Output the [X, Y] coordinate of the center of the cell containing the given text.  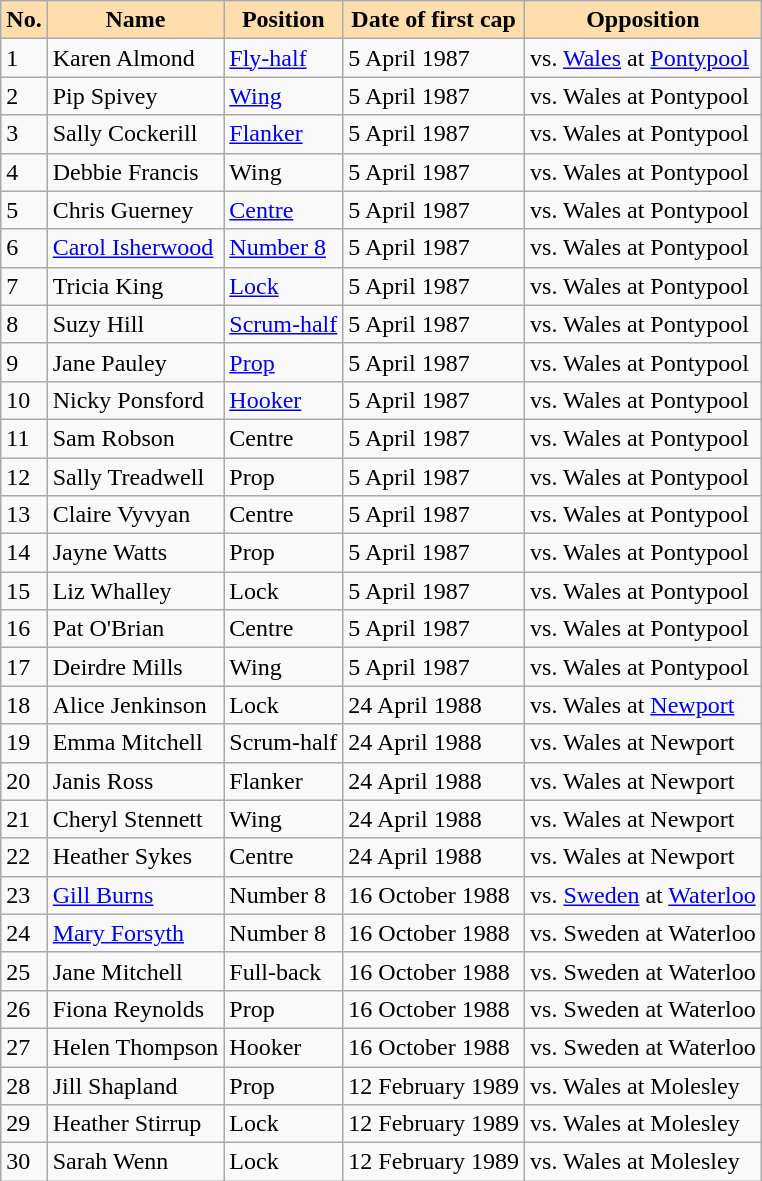
1 [24, 58]
3 [24, 134]
9 [24, 362]
26 [24, 1009]
25 [24, 971]
Debbie Francis [136, 172]
20 [24, 781]
19 [24, 743]
Date of first cap [434, 20]
Heather Sykes [136, 857]
No. [24, 20]
24 [24, 933]
15 [24, 591]
Jane Pauley [136, 362]
30 [24, 1162]
27 [24, 1047]
10 [24, 400]
29 [24, 1124]
Jane Mitchell [136, 971]
8 [24, 324]
Mary Forsyth [136, 933]
Opposition [644, 20]
28 [24, 1085]
23 [24, 895]
18 [24, 705]
Sam Robson [136, 438]
14 [24, 553]
22 [24, 857]
Helen Thompson [136, 1047]
Liz Whalley [136, 591]
Sarah Wenn [136, 1162]
11 [24, 438]
Jill Shapland [136, 1085]
5 [24, 210]
Name [136, 20]
Nicky Ponsford [136, 400]
Chris Guerney [136, 210]
Karen Almond [136, 58]
Janis Ross [136, 781]
Heather Stirrup [136, 1124]
Full-back [284, 971]
Carol Isherwood [136, 248]
4 [24, 172]
6 [24, 248]
Sally Cockerill [136, 134]
Tricia King [136, 286]
Alice Jenkinson [136, 705]
Deirdre Mills [136, 667]
Suzy Hill [136, 324]
Cheryl Stennett [136, 819]
17 [24, 667]
Jayne Watts [136, 553]
Sally Treadwell [136, 477]
2 [24, 96]
Emma Mitchell [136, 743]
Position [284, 20]
Fly-half [284, 58]
Fiona Reynolds [136, 1009]
12 [24, 477]
21 [24, 819]
16 [24, 629]
Claire Vyvyan [136, 515]
Pat O'Brian [136, 629]
13 [24, 515]
Pip Spivey [136, 96]
7 [24, 286]
Gill Burns [136, 895]
